From the cell containing the given text, extract its center point as [X, Y] coordinate. 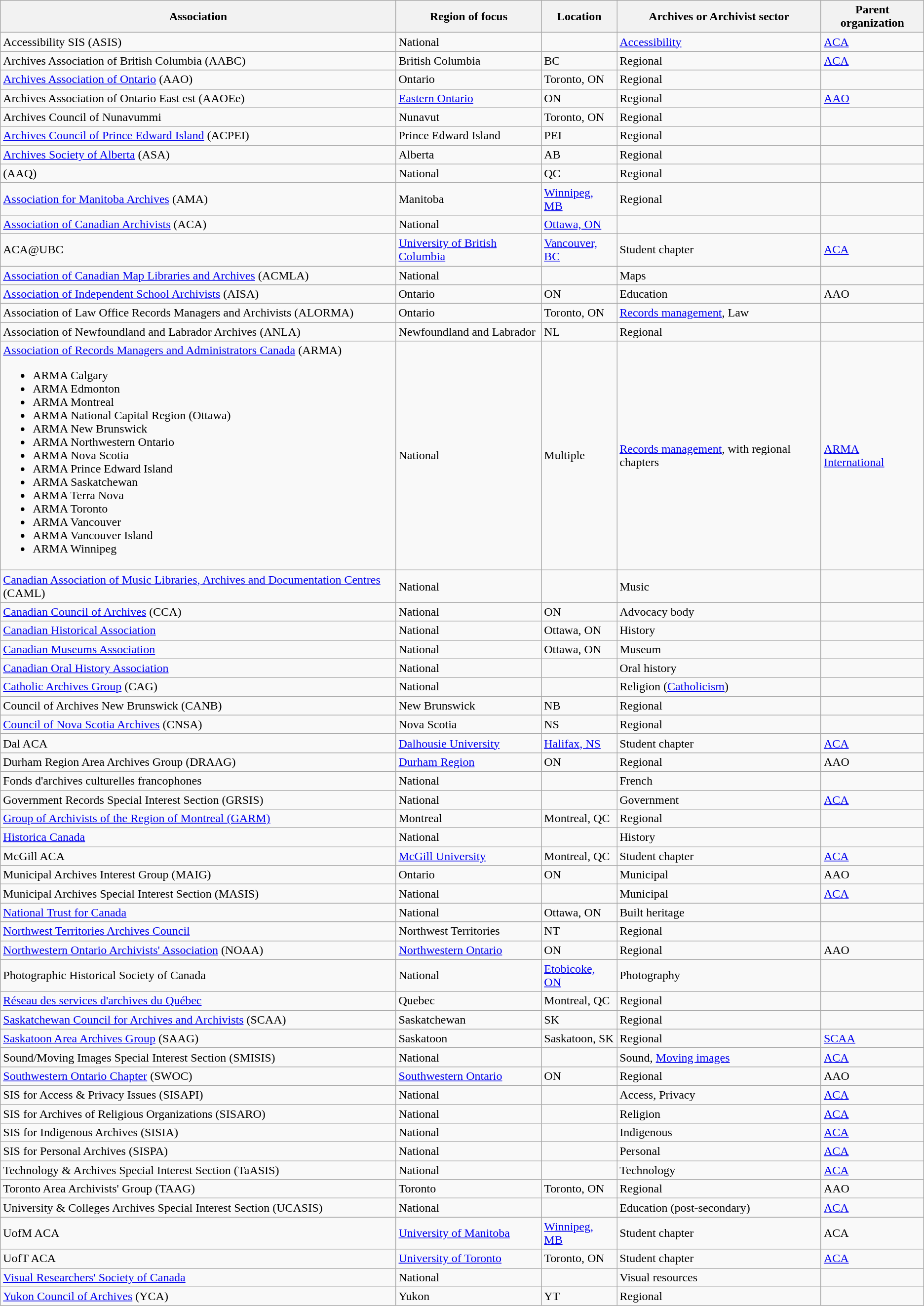
Toronto Area Archivists' Group (TAAG) [198, 1189]
Archives Council of Prince Edward Island (ACPEI) [198, 136]
Education (post-secondary) [719, 1208]
SIS for Indigenous Archives (SISIA) [198, 1133]
Education [719, 294]
New Brunswick [469, 706]
Records management, with regional chapters [719, 456]
NL [579, 332]
Indigenous [719, 1133]
McGill University [469, 856]
Council of Nova Scotia Archives (CNSA) [198, 724]
Multiple [579, 456]
BC [579, 61]
SIS for Archives of Religious Organizations (SISARO) [198, 1113]
Manitoba [469, 198]
Historica Canada [198, 837]
Yukon [469, 1296]
Oral history [719, 668]
Records management, Law [719, 313]
Parent organization [872, 17]
Built heritage [719, 912]
Halifax, NS [579, 743]
Museum [719, 649]
NB [579, 706]
Northwestern Ontario [469, 950]
Dalhousie University [469, 743]
Saskatoon Area Archives Group (SAAG) [198, 1038]
Dal ACA [198, 743]
University & Colleges Archives Special Interest Section (UCASIS) [198, 1208]
Nova Scotia [469, 724]
Saskatoon, SK [579, 1038]
AB [579, 155]
ACA@UBC [198, 250]
Prince Edward Island [469, 136]
Archives or Archivist sector [719, 17]
Yukon Council of Archives (YCA) [198, 1296]
ARMA International [872, 456]
Saskatchewan Council for Archives and Archivists (SCAA) [198, 1020]
Government Records Special Interest Section (GRSIS) [198, 799]
Archives Society of Alberta (ASA) [198, 155]
Southwestern Ontario [469, 1076]
Council of Archives New Brunswick (CANB) [198, 706]
Photographic Historical Society of Canada [198, 976]
Religion (Catholicism) [719, 687]
Location [579, 17]
Southwestern Ontario Chapter (SWOC) [198, 1076]
Archives Association of British Columbia (AABC) [198, 61]
Archives Council of Nunavummi [198, 117]
Réseau des services d'archives du Québec [198, 1001]
Canadian Association of Music Libraries, Archives and Documentation Centres (CAML) [198, 587]
Northwestern Ontario Archivists' Association (NOAA) [198, 950]
Canadian Historical Association [198, 631]
Sound, Moving images [719, 1057]
Canadian Museums Association [198, 649]
Durham Region Area Archives Group (DRAAG) [198, 762]
YT [579, 1296]
Municipal Archives Special Interest Section (MASIS) [198, 894]
Photography [719, 976]
PEI [579, 136]
NT [579, 931]
Religion [719, 1113]
University of Manitoba [469, 1233]
University of Toronto [469, 1259]
Region of focus [469, 17]
Saskatoon [469, 1038]
Association for Manitoba Archives (AMA) [198, 198]
Archives Association of Ontario East est (AAOEe) [198, 98]
SCAA [872, 1038]
(AAQ) [198, 173]
Toronto [469, 1189]
French [719, 781]
Association of Independent School Archivists (AISA) [198, 294]
NS [579, 724]
Government [719, 799]
University of British Columbia [469, 250]
Accessibility SIS (ASIS) [198, 42]
Fonds d'archives culturelles francophones [198, 781]
Northwest Territories Archives Council [198, 931]
Association of Canadian Map Libraries and Archives (ACMLA) [198, 275]
Canadian Oral History Association [198, 668]
Alberta [469, 155]
Eastern Ontario [469, 98]
Archives Association of Ontario (AAO) [198, 79]
Visual Researchers' Society of Canada [198, 1277]
Advocacy body [719, 612]
Vancouver, BC [579, 250]
Music [719, 587]
Sound/Moving Images Special Interest Section (SMISIS) [198, 1057]
SIS for Personal Archives (SISPA) [198, 1151]
QC [579, 173]
Association of Law Office Records Managers and Archivists (ALORMA) [198, 313]
SK [579, 1020]
Montreal [469, 819]
UofM ACA [198, 1233]
Newfoundland and Labrador [469, 332]
Catholic Archives Group (CAG) [198, 687]
Accessibility [719, 42]
Technology [719, 1170]
Nunavut [469, 117]
British Columbia [469, 61]
McGill ACA [198, 856]
Association of Canadian Archivists (ACA) [198, 224]
Group of Archivists of the Region of Montreal (GARM) [198, 819]
Quebec [469, 1001]
Etobicoke, ON [579, 976]
Association [198, 17]
Northwest Territories [469, 931]
Municipal Archives Interest Group (MAIG) [198, 875]
SIS for Access & Privacy Issues (SISAPI) [198, 1095]
Association of Newfoundland and Labrador Archives (ANLA) [198, 332]
UofT ACA [198, 1259]
Canadian Council of Archives (CCA) [198, 612]
Technology & Archives Special Interest Section (TaASIS) [198, 1170]
Personal [719, 1151]
National Trust for Canada [198, 912]
Access, Privacy [719, 1095]
Durham Region [469, 762]
Maps [719, 275]
Saskatchewan [469, 1020]
Visual resources [719, 1277]
